Scan for the cell matching the given text and deliver its [X, Y] coordinate at center. 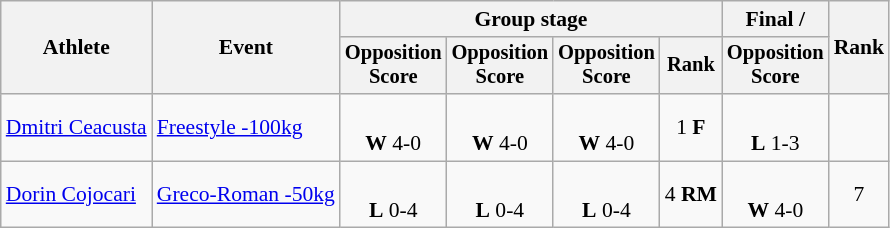
L 1-3 [776, 128]
Freestyle -100kg [246, 128]
Group stage [531, 19]
1 F [691, 128]
Greco-Roman -50kg [246, 194]
Final / [776, 19]
Athlete [76, 48]
7 [860, 194]
Dmitri Ceacusta [76, 128]
Dorin Cojocari [76, 194]
4 RM [691, 194]
Event [246, 48]
